Return (X, Y) of the center of cell containing provided text 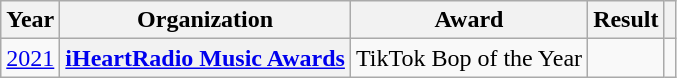
iHeartRadio Music Awards (206, 58)
TikTok Bop of the Year (468, 58)
Result (626, 20)
Award (468, 20)
Organization (206, 20)
2021 (30, 58)
Year (30, 20)
